Locate the cell with the specified text and output its [x, y] center coordinate. 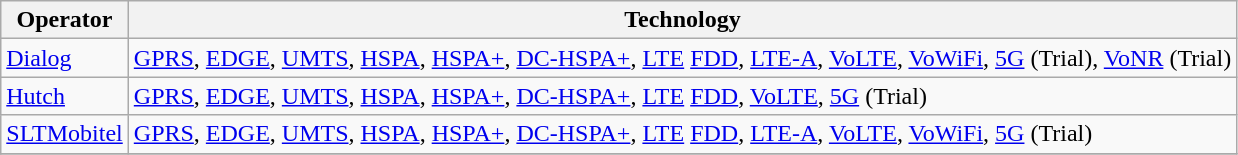
Technology [682, 20]
GPRS, EDGE, UMTS, HSPA, HSPA+, DC-HSPA+, LTE FDD, LTE-A, VoLTE, VoWiFi, 5G (Trial) [682, 134]
Dialog [65, 58]
Hutch [65, 96]
Operator [65, 20]
SLTMobitel [65, 134]
GPRS, EDGE, UMTS, HSPA, HSPA+, DC-HSPA+, LTE FDD, LTE-A, VoLTE, VoWiFi, 5G (Trial), VoNR (Trial) [682, 58]
GPRS, EDGE, UMTS, HSPA, HSPA+, DC-HSPA+, LTE FDD, VoLTE, 5G (Trial) [682, 96]
